Capture the cell that displays the provided text and extract its (x, y) central coordinate. 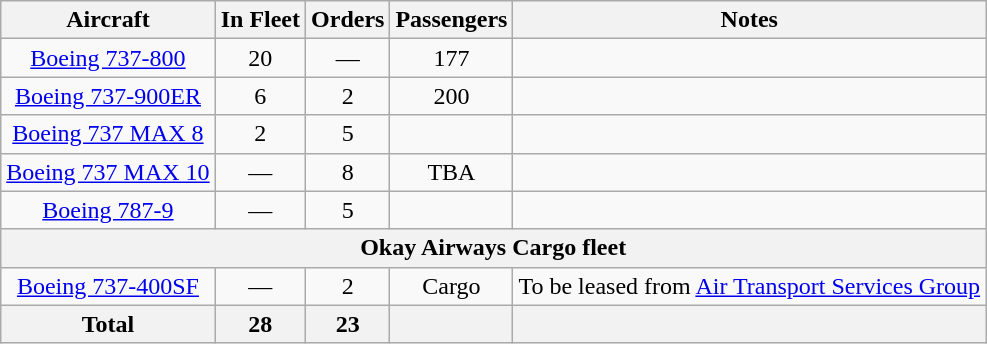
Boeing 787-9 (108, 210)
Passengers (452, 20)
20 (260, 58)
To be leased from Air Transport Services Group (750, 286)
Boeing 737-400SF (108, 286)
Okay Airways Cargo fleet (494, 248)
6 (260, 96)
Total (108, 324)
Notes (750, 20)
Boeing 737 MAX 10 (108, 172)
8 (348, 172)
Aircraft (108, 20)
Boeing 737 MAX 8 (108, 134)
Boeing 737-800 (108, 58)
Orders (348, 20)
177 (452, 58)
TBA (452, 172)
Boeing 737-900ER (108, 96)
28 (260, 324)
23 (348, 324)
200 (452, 96)
In Fleet (260, 20)
Cargo (452, 286)
